For the text-containing cell, return its midpoint in (x, y) coordinate format. 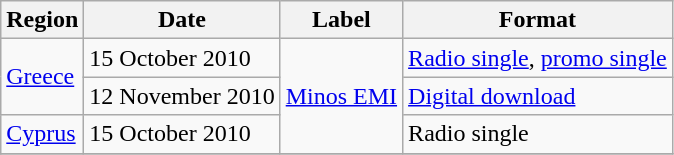
Radio single, promo single (538, 58)
Radio single (538, 134)
Region (42, 20)
12 November 2010 (182, 96)
Cyprus (42, 134)
Greece (42, 77)
Format (538, 20)
Label (341, 20)
Date (182, 20)
Digital download (538, 96)
Minos EMI (341, 96)
